Extract the [x, y] coordinate from the center of the cell holding the provided text.  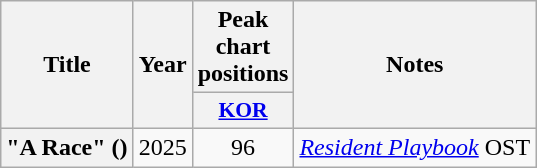
Peak chart positions [243, 47]
KOR [243, 111]
Resident Playbook OST [415, 147]
Title [67, 65]
96 [243, 147]
Year [162, 65]
Notes [415, 65]
"A Race" () [67, 147]
2025 [162, 147]
